From the cell containing the given text, extract its center point as [X, Y] coordinate. 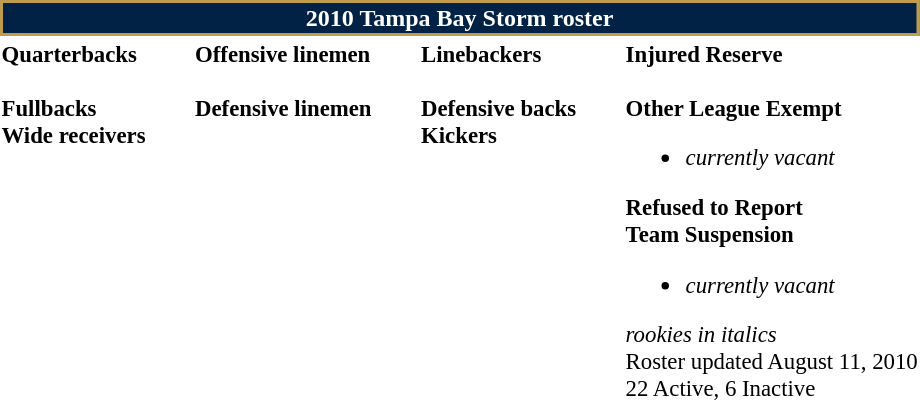
2010 Tampa Bay Storm roster [460, 18]
